Pinpoint the cell where the given text exists, returning its (x, y) midpoint coordinate. 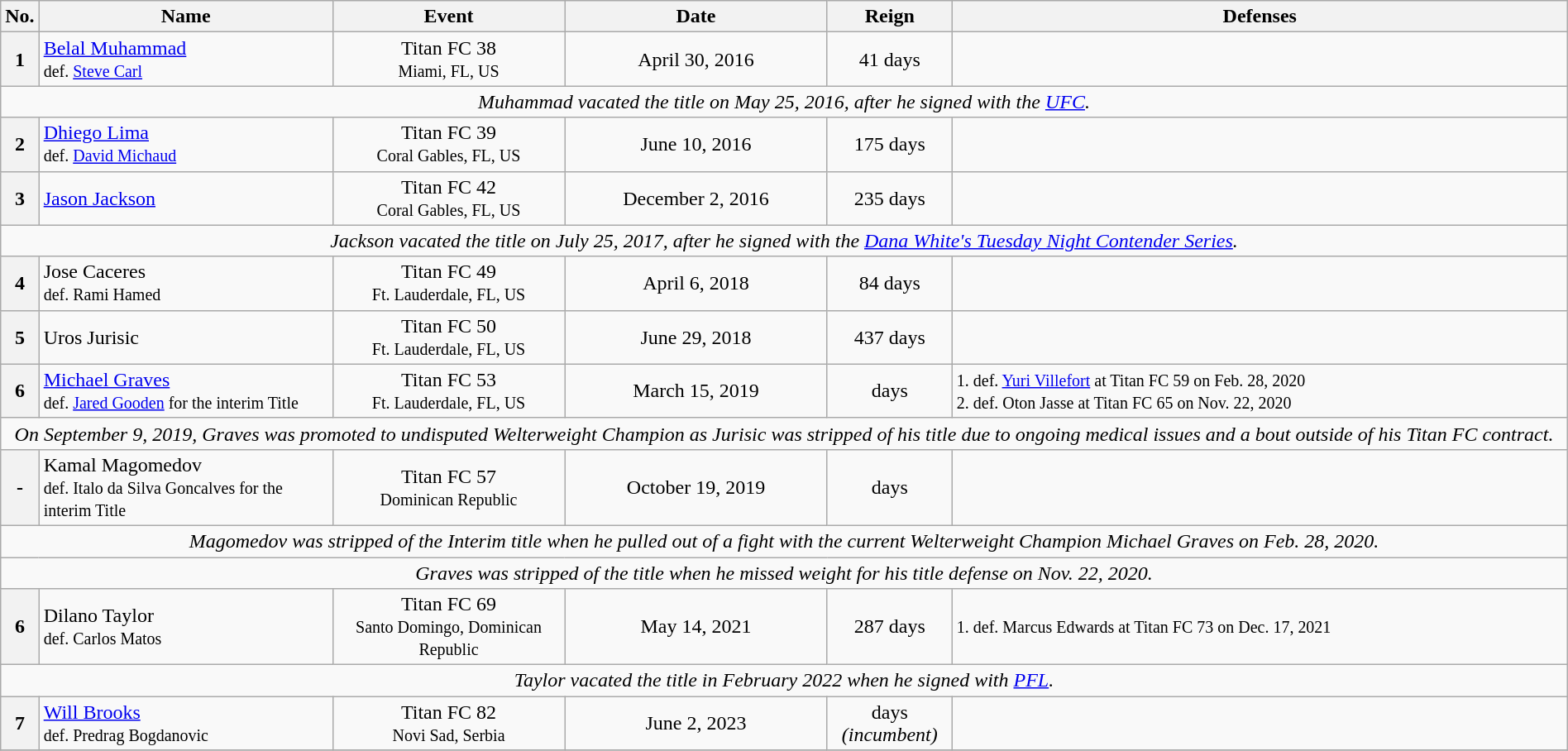
Titan FC 49 Ft. Lauderdale, FL, US (448, 283)
84 days (890, 283)
June 10, 2016 (696, 144)
2 (20, 144)
Jackson vacated the title on July 25, 2017, after he signed with the Dana White's Tuesday Night Contender Series. (784, 241)
Dilano Taylor def. Carlos Matos (185, 627)
Titan FC 53 Ft. Lauderdale, FL, US (448, 390)
Will Brooks def. Predrag Bogdanovic (185, 723)
Uros Jurisic (185, 337)
175 days (890, 144)
Dhiego Lima def. David Michaud (185, 144)
Graves was stripped of the title when he missed weight for his title defense on Nov. 22, 2020. (784, 573)
437 days (890, 337)
Jason Jackson (185, 199)
1 (20, 60)
Titan FC 38 Miami, FL, US (448, 60)
April 30, 2016 (696, 60)
June 29, 2018 (696, 337)
Jose Caceres def. Rami Hamed (185, 283)
May 14, 2021 (696, 627)
7 (20, 723)
Titan FC 69 Santo Domingo, Dominican Republic (448, 627)
Magomedov was stripped of the Interim title when he pulled out of a fight with the current Welterweight Champion Michael Graves on Feb. 28, 2020. (784, 541)
287 days (890, 627)
Event (448, 17)
Titan FC 42 Coral Gables, FL, US (448, 199)
Michael Graves def. Jared Gooden for the interim Title (185, 390)
Titan FC 50 Ft. Lauderdale, FL, US (448, 337)
Kamal Magomedov def. Italo da Silva Goncalves for the interim Title (185, 487)
1. def. Marcus Edwards at Titan FC 73 on Dec. 17, 2021 (1260, 627)
December 2, 2016 (696, 199)
March 15, 2019 (696, 390)
No. (20, 17)
3 (20, 199)
4 (20, 283)
Titan FC 57 Dominican Republic (448, 487)
41 days (890, 60)
April 6, 2018 (696, 283)
235 days (890, 199)
Reign (890, 17)
October 19, 2019 (696, 487)
Name (185, 17)
days(incumbent) (890, 723)
Taylor vacated the title in February 2022 when he signed with PFL. (784, 681)
Date (696, 17)
Muhammad vacated the title on May 25, 2016, after he signed with the UFC. (784, 102)
1. def. Yuri Villefort at Titan FC 59 on Feb. 28, 2020 2. def. Oton Jasse at Titan FC 65 on Nov. 22, 2020 (1260, 390)
Titan FC 39 Coral Gables, FL, US (448, 144)
Belal Muhammad def. Steve Carl (185, 60)
Titan FC 82 Novi Sad, Serbia (448, 723)
Defenses (1260, 17)
- (20, 487)
5 (20, 337)
June 2, 2023 (696, 723)
